Locate the cell with the specified text and output its (X, Y) center coordinate. 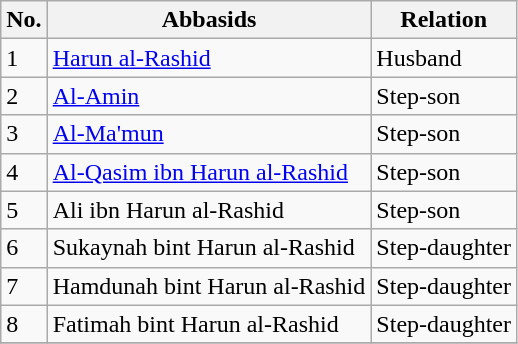
Harun al-Rashid (209, 58)
2 (24, 96)
7 (24, 286)
3 (24, 134)
No. (24, 20)
Abbasids (209, 20)
Relation (444, 20)
Al-Qasim ibn Harun al-Rashid (209, 172)
Al-Ma'mun (209, 134)
5 (24, 210)
6 (24, 248)
Hamdunah bint Harun al-Rashid (209, 286)
1 (24, 58)
Al-Amin (209, 96)
Ali ibn Harun al-Rashid (209, 210)
Sukaynah bint Harun al-Rashid (209, 248)
Husband (444, 58)
4 (24, 172)
Fatimah bint Harun al-Rashid (209, 324)
8 (24, 324)
